Determine the (x, y) coordinate at the center of the cell enclosing the given text.  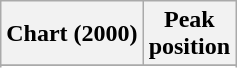
Peakposition (189, 34)
Chart (2000) (72, 34)
